Detect which cell encompasses the target text, then output its [x, y] center coordinate. 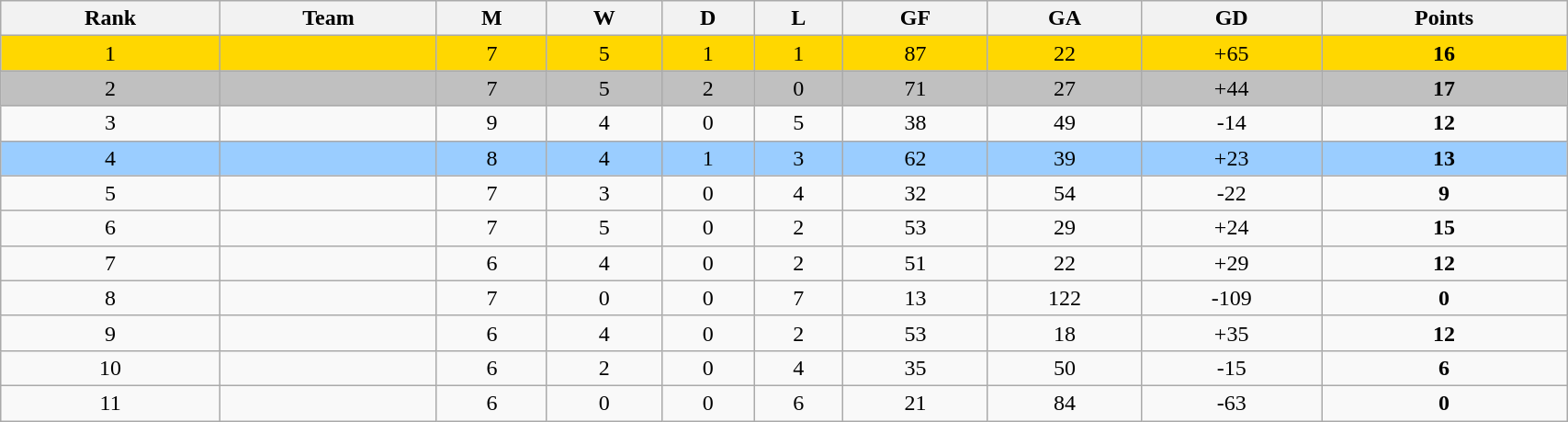
+23 [1232, 158]
27 [1064, 88]
32 [915, 193]
GF [915, 18]
71 [915, 88]
39 [1064, 158]
+35 [1232, 333]
51 [915, 263]
11 [110, 403]
D [707, 18]
15 [1444, 228]
122 [1064, 298]
50 [1064, 368]
Rank [110, 18]
W [604, 18]
49 [1064, 123]
+65 [1232, 53]
-109 [1232, 298]
GD [1232, 18]
-22 [1232, 193]
17 [1444, 88]
10 [110, 368]
+24 [1232, 228]
Points [1444, 18]
35 [915, 368]
-14 [1232, 123]
Team [328, 18]
21 [915, 403]
-15 [1232, 368]
38 [915, 123]
29 [1064, 228]
18 [1064, 333]
M [491, 18]
84 [1064, 403]
62 [915, 158]
L [798, 18]
-63 [1232, 403]
16 [1444, 53]
GA [1064, 18]
54 [1064, 193]
+44 [1232, 88]
+29 [1232, 263]
87 [915, 53]
